Capture the cell that displays the provided text and extract its [x, y] central coordinate. 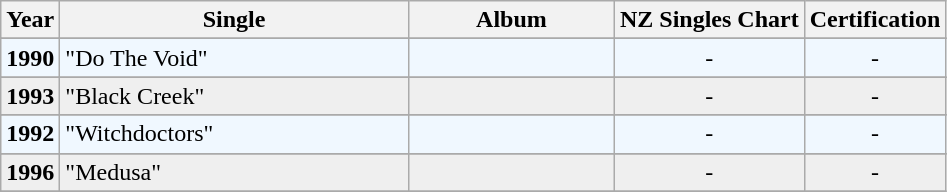
"Black Creek" [234, 96]
NZ Singles Chart [709, 20]
Certification [875, 20]
"Witchdoctors" [234, 134]
"Do The Void" [234, 58]
Year [30, 20]
1992 [30, 134]
1990 [30, 58]
Album [511, 20]
Single [234, 20]
1993 [30, 96]
"Medusa" [234, 172]
1996 [30, 172]
